Find where the given text appears and provide that cell's center as [x, y] coordinate. 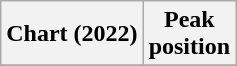
Chart (2022) [72, 34]
Peakposition [189, 34]
